Search for the cell housing the specified text and yield its [X, Y] center coordinate. 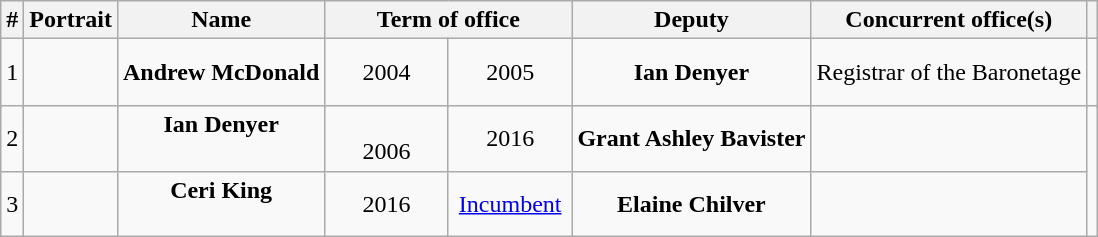
Portrait [71, 20]
Deputy [692, 20]
Elaine Chilver [692, 204]
1 [12, 72]
Concurrent office(s) [949, 20]
Registrar of the Baronetage [949, 72]
# [12, 20]
Andrew McDonald [220, 72]
Incumbent [510, 204]
Term of office [448, 20]
Ceri King [220, 204]
2004 [387, 72]
3 [12, 204]
Name [220, 20]
2 [12, 138]
2005 [510, 72]
2006 [387, 138]
Grant Ashley Bavister [692, 138]
